Return the [X, Y] coordinate for the center point of the cell that contains the specified text.  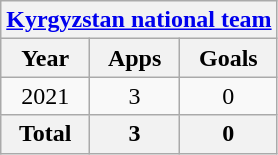
Total [46, 134]
Kyrgyzstan national team [139, 20]
Year [46, 58]
2021 [46, 96]
Apps [135, 58]
Goals [229, 58]
